For the text-containing cell, return its midpoint in (x, y) coordinate format. 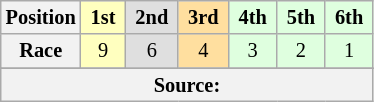
6 (152, 51)
1st (104, 17)
5th (301, 17)
Position (41, 17)
Race (41, 51)
4th (253, 17)
2 (301, 51)
2nd (152, 17)
4 (203, 51)
6th (349, 17)
3rd (203, 17)
1 (349, 51)
Source: (187, 85)
9 (104, 51)
3 (253, 51)
